Output the [X, Y] coordinate of the center of the cell containing the given text.  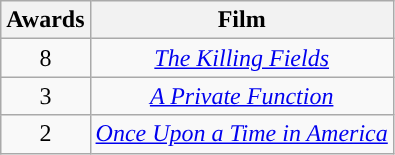
8 [46, 58]
2 [46, 134]
A Private Function [242, 96]
Once Upon a Time in America [242, 134]
The Killing Fields [242, 58]
3 [46, 96]
Film [242, 20]
Awards [46, 20]
